Output the [X, Y] coordinate of the center of the cell containing the given text.  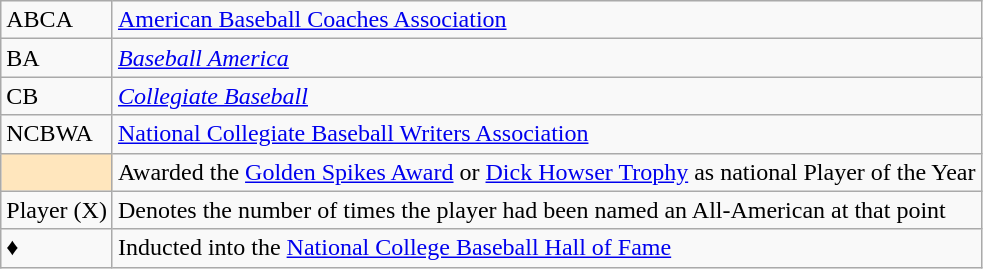
Baseball America [546, 58]
Awarded the Golden Spikes Award or Dick Howser Trophy as national Player of the Year [546, 172]
♦ [57, 248]
National Collegiate Baseball Writers Association [546, 134]
NCBWA [57, 134]
ABCA [57, 20]
Collegiate Baseball [546, 96]
Player (X) [57, 210]
American Baseball Coaches Association [546, 20]
BA [57, 58]
Denotes the number of times the player had been named an All-American at that point [546, 210]
CB [57, 96]
Inducted into the National College Baseball Hall of Fame [546, 248]
